Find where the given text appears and provide that cell's center as [X, Y] coordinate. 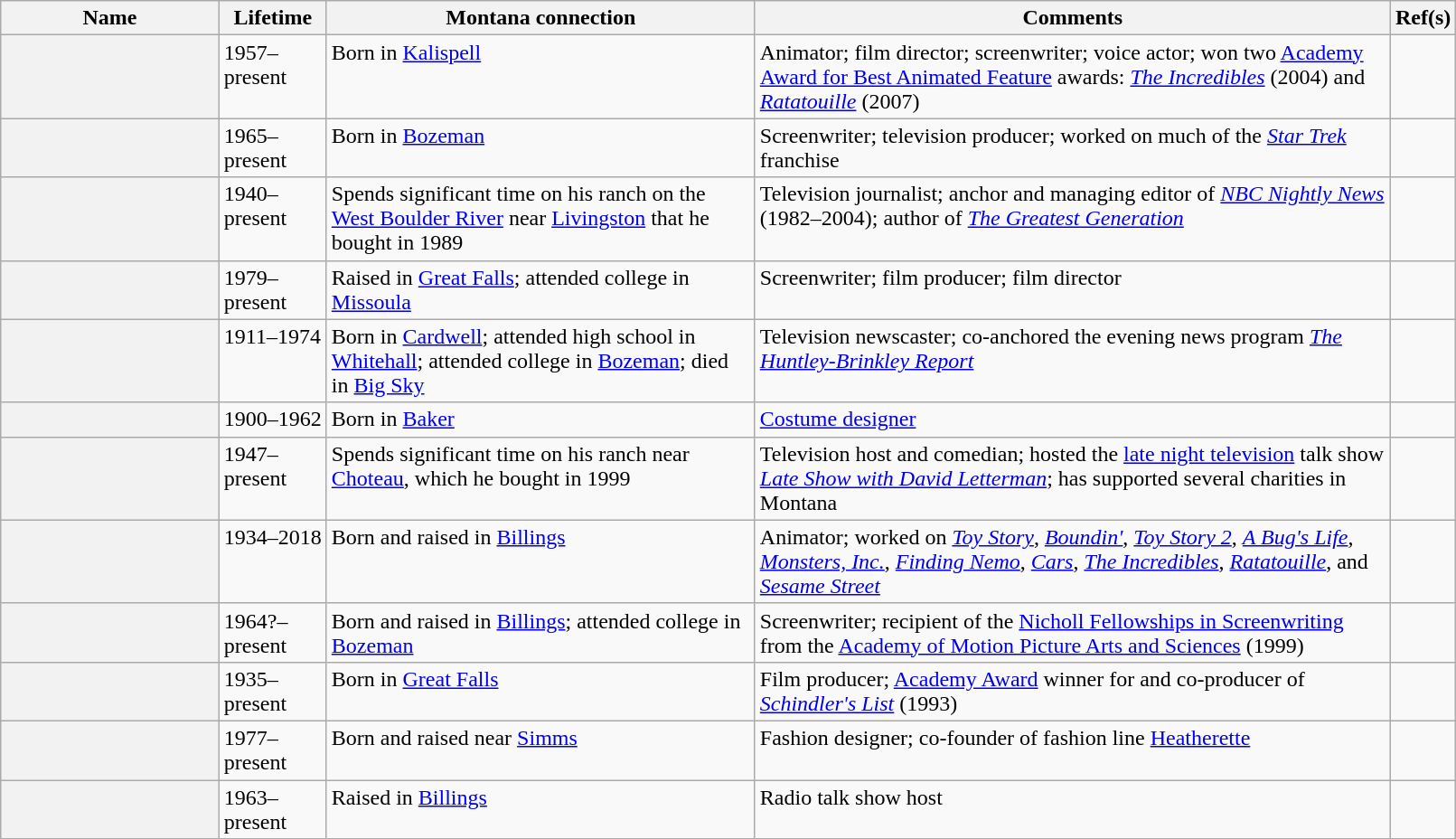
1979–present [273, 289]
Spends significant time on his ranch near Choteau, which he bought in 1999 [540, 478]
Television journalist; anchor and managing editor of NBC Nightly News (1982–2004); author of The Greatest Generation [1072, 219]
Born and raised in Billings; attended college in Bozeman [540, 633]
Spends significant time on his ranch on the West Boulder River near Livingston that he bought in 1989 [540, 219]
1947–present [273, 478]
1940–present [273, 219]
1963–present [273, 808]
Born and raised near Simms [540, 750]
Screenwriter; film producer; film director [1072, 289]
Fashion designer; co-founder of fashion line Heatherette [1072, 750]
Raised in Billings [540, 808]
Comments [1072, 18]
Born in Baker [540, 419]
Born and raised in Billings [540, 561]
1957–present [273, 77]
Lifetime [273, 18]
Costume designer [1072, 419]
1977–present [273, 750]
Born in Kalispell [540, 77]
Film producer; Academy Award winner for and co-producer of Schindler's List (1993) [1072, 691]
Screenwriter; television producer; worked on much of the Star Trek franchise [1072, 148]
Ref(s) [1423, 18]
Raised in Great Falls; attended college in Missoula [540, 289]
1965–present [273, 148]
Born in Cardwell; attended high school in Whitehall; attended college in Bozeman; died in Big Sky [540, 361]
Television host and comedian; hosted the late night television talk show Late Show with David Letterman; has supported several charities in Montana [1072, 478]
Television newscaster; co-anchored the evening news program The Huntley-Brinkley Report [1072, 361]
Screenwriter; recipient of the Nicholl Fellowships in Screenwriting from the Academy of Motion Picture Arts and Sciences (1999) [1072, 633]
1964?–present [273, 633]
1935–present [273, 691]
Born in Great Falls [540, 691]
1911–1974 [273, 361]
Radio talk show host [1072, 808]
Montana connection [540, 18]
Born in Bozeman [540, 148]
1934–2018 [273, 561]
Name [110, 18]
1900–1962 [273, 419]
